For the text-containing cell, return its midpoint in [X, Y] coordinate format. 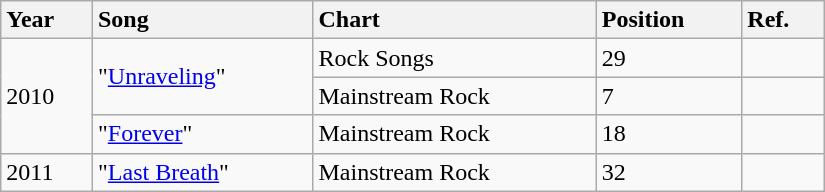
"Unraveling" [202, 77]
Chart [454, 20]
Ref. [783, 20]
Song [202, 20]
Position [669, 20]
2010 [47, 96]
32 [669, 172]
Year [47, 20]
"Forever" [202, 134]
Rock Songs [454, 58]
18 [669, 134]
"Last Breath" [202, 172]
29 [669, 58]
7 [669, 96]
2011 [47, 172]
